Return the (X, Y) coordinate for the center point of the cell that contains the specified text.  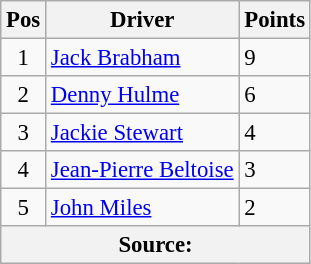
6 (274, 95)
Points (274, 20)
Jean-Pierre Beltoise (142, 170)
9 (274, 58)
Pos (24, 20)
Jackie Stewart (142, 133)
John Miles (142, 208)
Jack Brabham (142, 58)
5 (24, 208)
Source: (156, 245)
Denny Hulme (142, 95)
1 (24, 58)
Driver (142, 20)
